From the cell containing the given text, extract its center point as (X, Y) coordinate. 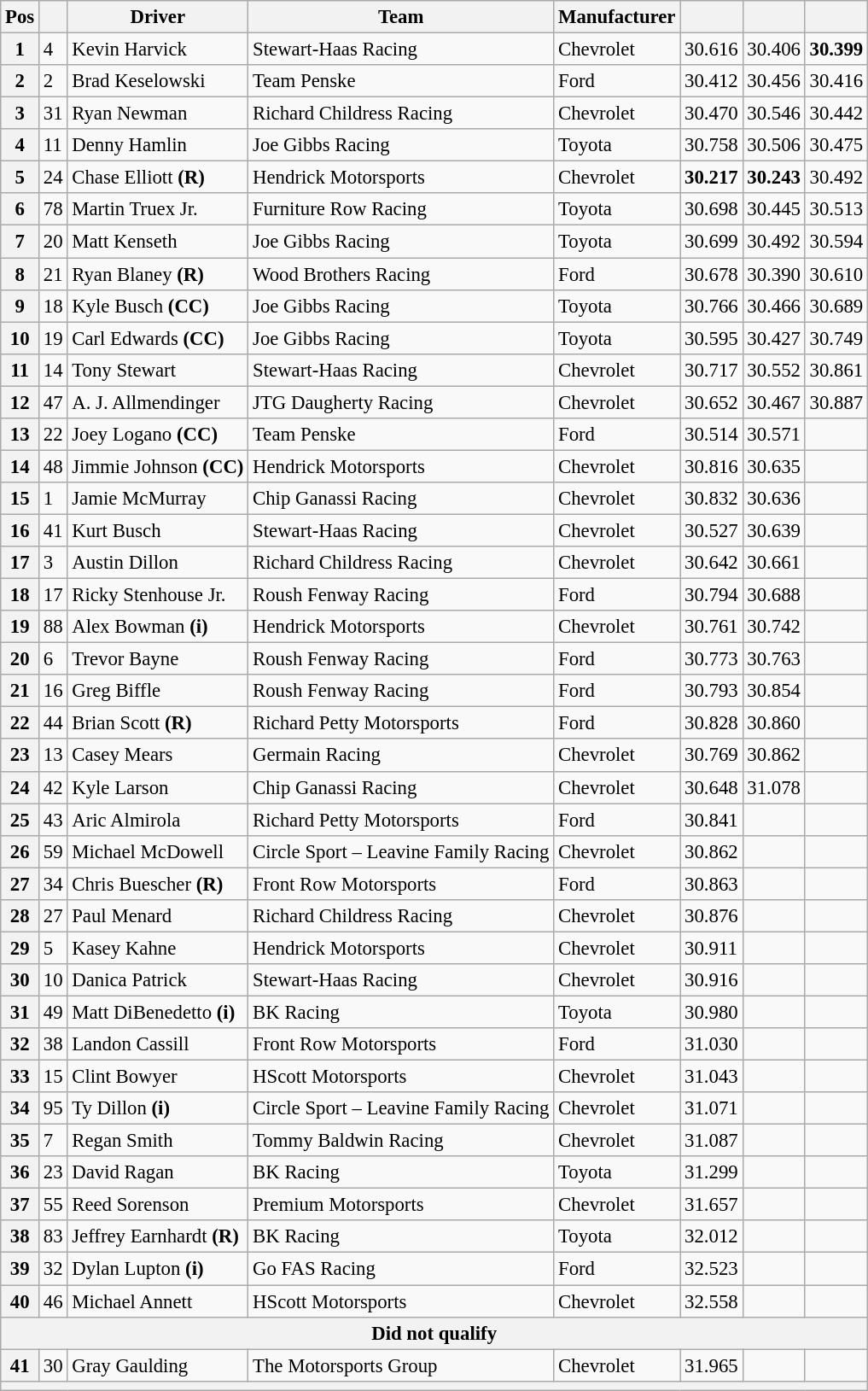
JTG Daugherty Racing (401, 402)
30.456 (773, 81)
Matt Kenseth (158, 242)
Danica Patrick (158, 980)
31.657 (712, 1205)
32.558 (712, 1301)
Manufacturer (617, 17)
Trevor Bayne (158, 659)
30.860 (773, 723)
30.616 (712, 50)
Brian Scott (R) (158, 723)
Ryan Newman (158, 114)
30.506 (773, 145)
30.742 (773, 627)
28 (20, 916)
30.749 (836, 338)
30.854 (773, 691)
31.965 (712, 1365)
29 (20, 948)
39 (20, 1269)
Go FAS Racing (401, 1269)
Clint Bowyer (158, 1077)
59 (53, 851)
30.769 (712, 756)
Landon Cassill (158, 1044)
30.527 (712, 530)
30.594 (836, 242)
46 (53, 1301)
30.689 (836, 306)
30.635 (773, 466)
30.406 (773, 50)
Austin Dillon (158, 563)
30.887 (836, 402)
30.794 (712, 595)
30.763 (773, 659)
30.861 (836, 370)
48 (53, 466)
12 (20, 402)
30.652 (712, 402)
30.442 (836, 114)
Jeffrey Earnhardt (R) (158, 1237)
30.698 (712, 209)
Ryan Blaney (R) (158, 274)
30.642 (712, 563)
30.217 (712, 178)
Paul Menard (158, 916)
30.466 (773, 306)
Furniture Row Racing (401, 209)
30.758 (712, 145)
Greg Biffle (158, 691)
30.916 (712, 980)
37 (20, 1205)
40 (20, 1301)
30.841 (712, 820)
Jamie McMurray (158, 499)
30.911 (712, 948)
30.552 (773, 370)
30.699 (712, 242)
A. J. Allmendinger (158, 402)
30.470 (712, 114)
30.595 (712, 338)
83 (53, 1237)
Reed Sorenson (158, 1205)
31.071 (712, 1108)
42 (53, 787)
30.816 (712, 466)
Ty Dillon (i) (158, 1108)
The Motorsports Group (401, 1365)
Matt DiBenedetto (i) (158, 1012)
95 (53, 1108)
30.717 (712, 370)
49 (53, 1012)
Carl Edwards (CC) (158, 338)
30.761 (712, 627)
Did not qualify (434, 1333)
30.445 (773, 209)
55 (53, 1205)
Wood Brothers Racing (401, 274)
Gray Gaulding (158, 1365)
31.030 (712, 1044)
Brad Keselowski (158, 81)
Driver (158, 17)
31.299 (712, 1172)
32.523 (712, 1269)
30.980 (712, 1012)
30.513 (836, 209)
30.390 (773, 274)
Michael Annett (158, 1301)
Team (401, 17)
Germain Racing (401, 756)
30.610 (836, 274)
31.087 (712, 1141)
33 (20, 1077)
Kyle Busch (CC) (158, 306)
30.571 (773, 435)
30.648 (712, 787)
30.546 (773, 114)
Joey Logano (CC) (158, 435)
43 (53, 820)
30.639 (773, 530)
Kevin Harvick (158, 50)
30.514 (712, 435)
30.793 (712, 691)
30.766 (712, 306)
26 (20, 851)
31.078 (773, 787)
30.863 (712, 884)
47 (53, 402)
78 (53, 209)
Pos (20, 17)
25 (20, 820)
30.416 (836, 81)
32.012 (712, 1237)
36 (20, 1172)
30.636 (773, 499)
30.399 (836, 50)
30.876 (712, 916)
Ricky Stenhouse Jr. (158, 595)
David Ragan (158, 1172)
Casey Mears (158, 756)
44 (53, 723)
Kurt Busch (158, 530)
Martin Truex Jr. (158, 209)
Kyle Larson (158, 787)
Premium Motorsports (401, 1205)
30.475 (836, 145)
30.773 (712, 659)
Chris Buescher (R) (158, 884)
30.661 (773, 563)
30.832 (712, 499)
9 (20, 306)
Regan Smith (158, 1141)
35 (20, 1141)
Jimmie Johnson (CC) (158, 466)
30.828 (712, 723)
Tommy Baldwin Racing (401, 1141)
30.688 (773, 595)
30.678 (712, 274)
Denny Hamlin (158, 145)
8 (20, 274)
Chase Elliott (R) (158, 178)
88 (53, 627)
Aric Almirola (158, 820)
30.427 (773, 338)
30.467 (773, 402)
Alex Bowman (i) (158, 627)
30.243 (773, 178)
31.043 (712, 1077)
Dylan Lupton (i) (158, 1269)
Michael McDowell (158, 851)
Tony Stewart (158, 370)
30.412 (712, 81)
Kasey Kahne (158, 948)
